Search for the cell housing the specified text and yield its [X, Y] center coordinate. 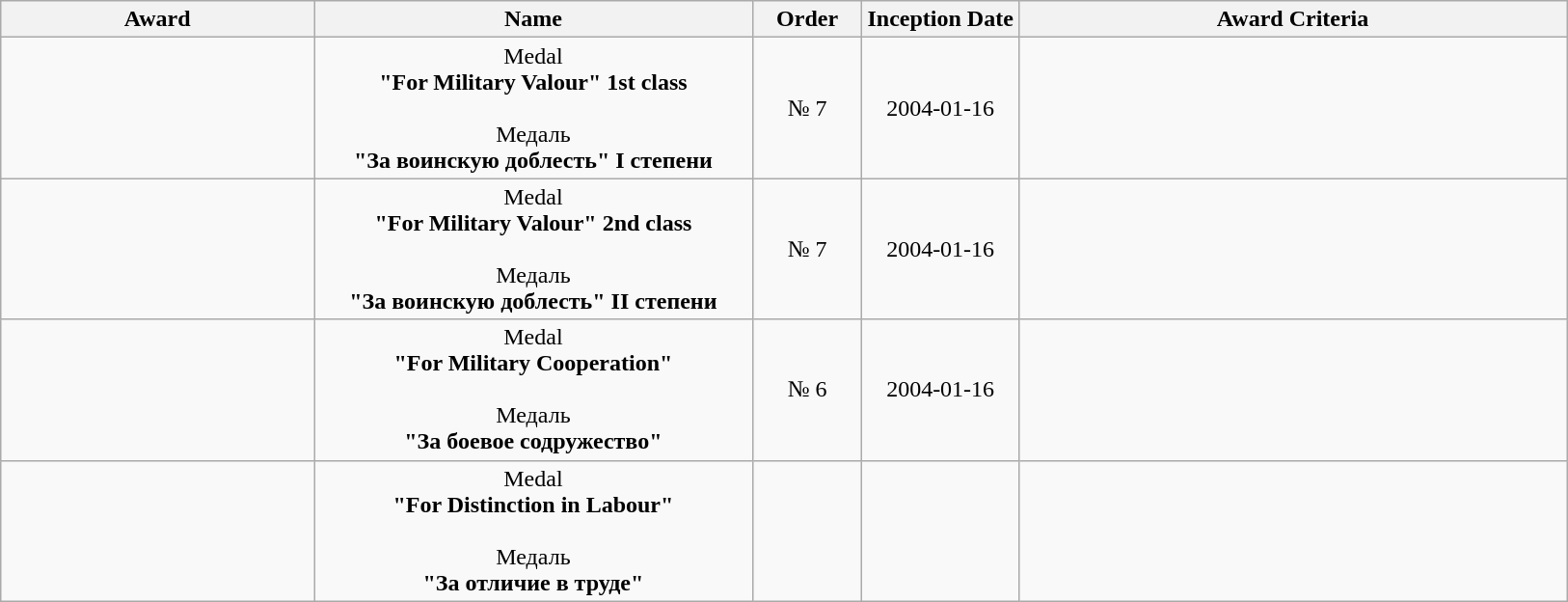
Name [534, 19]
№ 6 [807, 390]
Medal"For Military Valour" 1st classМедаль"За воинскую доблесть" I степени [534, 108]
Medal"For Military Valour" 2nd classМедаль"За воинскую доблесть" II степени [534, 249]
Award [158, 19]
Inception Date [940, 19]
Award Criteria [1292, 19]
Order [807, 19]
Medal"For Distinction in Labour"Медаль"За отличие в труде" [534, 531]
Medal"For Military Cooperation"Медаль"За боевое содружество" [534, 390]
